Capture the cell that displays the provided text and extract its [X, Y] central coordinate. 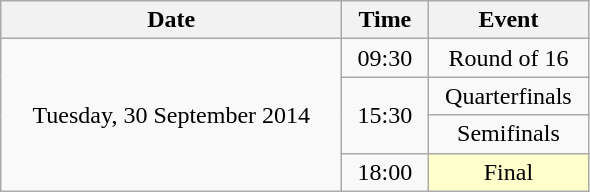
Date [172, 20]
Round of 16 [508, 58]
Semifinals [508, 134]
Event [508, 20]
Final [508, 172]
09:30 [385, 58]
Time [385, 20]
18:00 [385, 172]
15:30 [385, 115]
Quarterfinals [508, 96]
Tuesday, 30 September 2014 [172, 115]
